Find where the given text appears and provide that cell's center as [X, Y] coordinate. 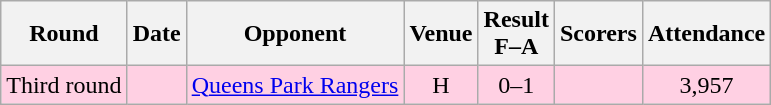
Opponent [295, 34]
Third round [64, 85]
H [441, 85]
Scorers [598, 34]
Round [64, 34]
Attendance [706, 34]
ResultF–A [516, 34]
Date [156, 34]
Queens Park Rangers [295, 85]
Venue [441, 34]
0–1 [516, 85]
3,957 [706, 85]
